Find where the given text appears and provide that cell's center as (X, Y) coordinate. 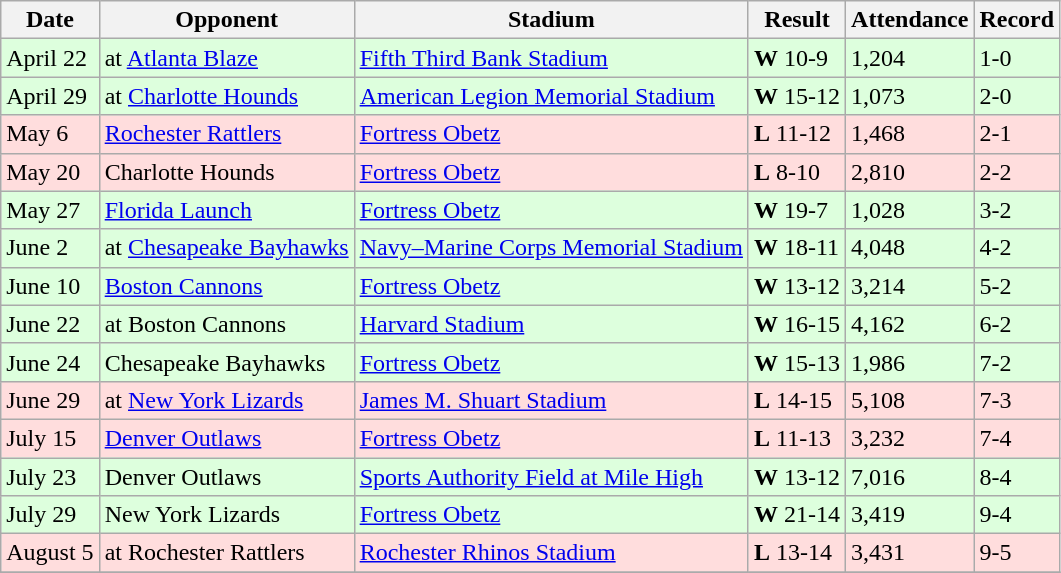
Opponent (226, 20)
L 11-12 (796, 134)
2-0 (1017, 96)
L 13-14 (796, 553)
Record (1017, 20)
Boston Cannons (226, 286)
Navy–Marine Corps Memorial Stadium (551, 248)
7-2 (1017, 362)
Rochester Rhinos Stadium (551, 553)
June 24 (50, 362)
Charlotte Hounds (226, 172)
2-1 (1017, 134)
at Chesapeake Bayhawks (226, 248)
5-2 (1017, 286)
W 19-7 (796, 210)
June 22 (50, 324)
W 16-15 (796, 324)
W 18-11 (796, 248)
3,419 (910, 515)
Stadium (551, 20)
at Boston Cannons (226, 324)
8-4 (1017, 477)
at Rochester Rattlers (226, 553)
W 15-13 (796, 362)
Result (796, 20)
May 6 (50, 134)
Fifth Third Bank Stadium (551, 58)
June 2 (50, 248)
1,028 (910, 210)
New York Lizards (226, 515)
Rochester Rattlers (226, 134)
9-4 (1017, 515)
1,468 (910, 134)
April 22 (50, 58)
July 29 (50, 515)
July 23 (50, 477)
7-4 (1017, 438)
2-2 (1017, 172)
at Charlotte Hounds (226, 96)
L 14-15 (796, 400)
5,108 (910, 400)
L 11-13 (796, 438)
4,048 (910, 248)
Date (50, 20)
1,073 (910, 96)
April 29 (50, 96)
1,986 (910, 362)
3,232 (910, 438)
at Atlanta Blaze (226, 58)
7-3 (1017, 400)
June 29 (50, 400)
4-2 (1017, 248)
1-0 (1017, 58)
at New York Lizards (226, 400)
W 15-12 (796, 96)
May 27 (50, 210)
Harvard Stadium (551, 324)
3-2 (1017, 210)
2,810 (910, 172)
Attendance (910, 20)
4,162 (910, 324)
3,214 (910, 286)
August 5 (50, 553)
7,016 (910, 477)
Florida Launch (226, 210)
June 10 (50, 286)
L 8-10 (796, 172)
Sports Authority Field at Mile High (551, 477)
May 20 (50, 172)
Chesapeake Bayhawks (226, 362)
American Legion Memorial Stadium (551, 96)
3,431 (910, 553)
6-2 (1017, 324)
W 10-9 (796, 58)
1,204 (910, 58)
James M. Shuart Stadium (551, 400)
July 15 (50, 438)
W 21-14 (796, 515)
9-5 (1017, 553)
